For the text-containing cell, return its midpoint in (x, y) coordinate format. 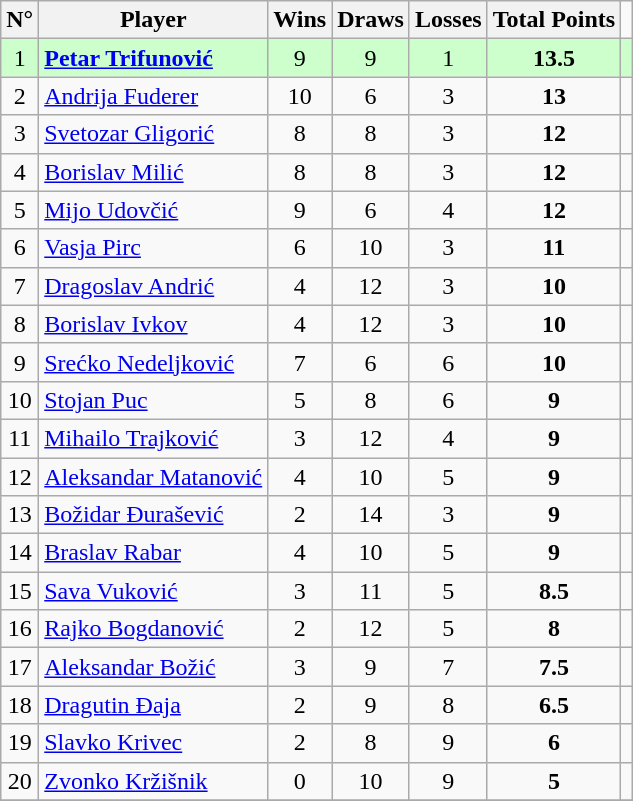
Braslav Rabar (154, 553)
20 (20, 781)
Dragutin Đaja (154, 705)
Player (154, 20)
0 (300, 781)
Mihailo Trajković (154, 438)
Losses (448, 20)
6.5 (554, 705)
15 (20, 591)
Dragoslav Andrić (154, 286)
Rajko Bogdanović (154, 629)
Stojan Puc (154, 400)
Wins (300, 20)
8.5 (554, 591)
Aleksandar Božić (154, 667)
Svetozar Gligorić (154, 134)
19 (20, 743)
Andrija Fuderer (154, 96)
Total Points (554, 20)
Borislav Milić (154, 172)
Draws (371, 20)
Petar Trifunović (154, 58)
Božidar Đurašević (154, 515)
Slavko Krivec (154, 743)
Vasja Pirc (154, 248)
13.5 (554, 58)
17 (20, 667)
Srećko Nedeljković (154, 362)
Zvonko Kržišnik (154, 781)
Sava Vuković (154, 591)
18 (20, 705)
Borislav Ivkov (154, 324)
Aleksandar Matanović (154, 477)
7.5 (554, 667)
16 (20, 629)
N° (20, 20)
Mijo Udovčić (154, 210)
